For the text-containing cell, return its midpoint in [x, y] coordinate format. 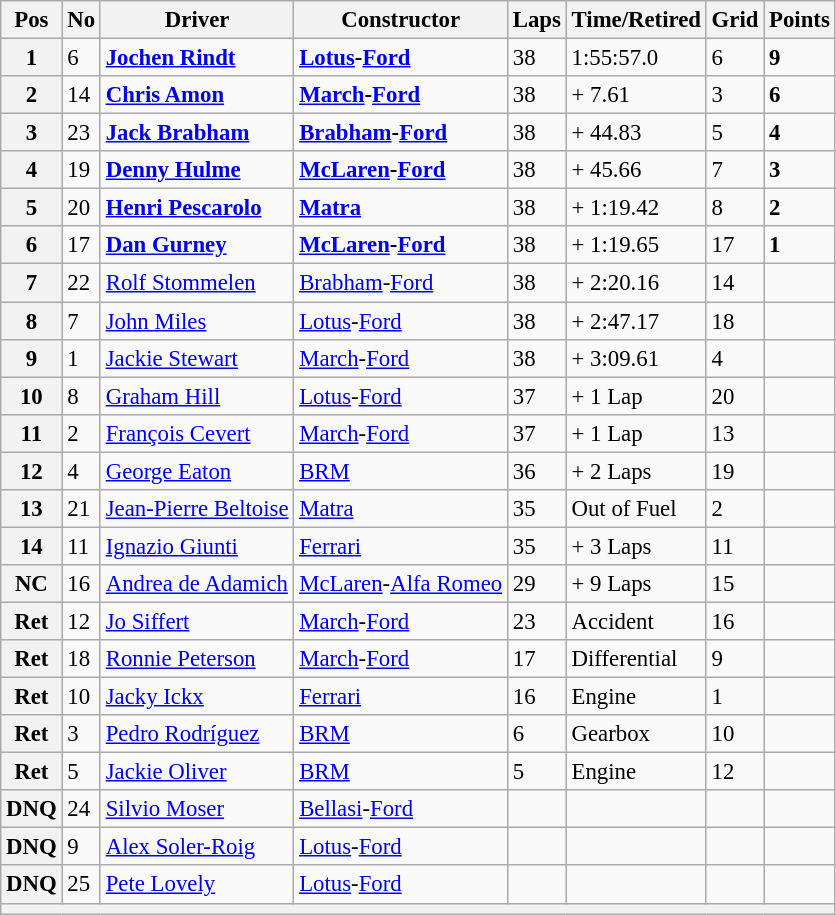
Rolf Stommelen [196, 283]
Ignazio Giunti [196, 546]
+ 44.83 [636, 133]
Bellasi-Ford [401, 809]
+ 2 Laps [636, 471]
Henri Pescarolo [196, 208]
Ronnie Peterson [196, 659]
Jacky Ickx [196, 697]
Pedro Rodríguez [196, 734]
25 [81, 885]
+ 3 Laps [636, 546]
Silvio Moser [196, 809]
Jean-Pierre Beltoise [196, 509]
36 [536, 471]
+ 45.66 [636, 170]
Jochen Rindt [196, 58]
22 [81, 283]
Points [800, 20]
NC [32, 584]
Accident [636, 621]
+ 3:09.61 [636, 358]
+ 1:19.42 [636, 208]
Dan Gurney [196, 245]
Andrea de Adamich [196, 584]
Out of Fuel [636, 509]
Gearbox [636, 734]
Differential [636, 659]
+ 7.61 [636, 95]
Pete Lovely [196, 885]
Time/Retired [636, 20]
+ 9 Laps [636, 584]
Chris Amon [196, 95]
Grid [734, 20]
15 [734, 584]
+ 2:20.16 [636, 283]
29 [536, 584]
1:55:57.0 [636, 58]
John Miles [196, 321]
Pos [32, 20]
21 [81, 509]
Graham Hill [196, 396]
George Eaton [196, 471]
Jo Siffert [196, 621]
Constructor [401, 20]
Denny Hulme [196, 170]
Laps [536, 20]
24 [81, 809]
McLaren-Alfa Romeo [401, 584]
+ 2:47.17 [636, 321]
Jackie Stewart [196, 358]
Jackie Oliver [196, 772]
Alex Soler-Roig [196, 847]
Jack Brabham [196, 133]
+ 1:19.65 [636, 245]
Driver [196, 20]
François Cevert [196, 433]
No [81, 20]
